Capture the cell that displays the provided text and extract its [x, y] central coordinate. 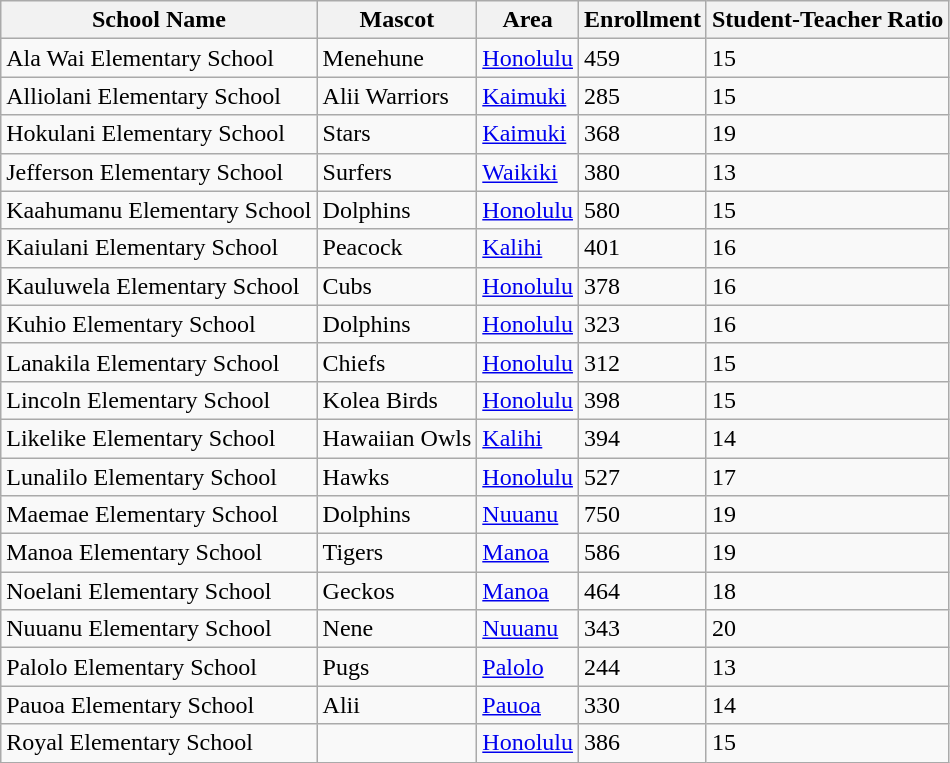
School Name [159, 20]
Ala Wai Elementary School [159, 58]
Pauoa Elementary School [159, 705]
343 [643, 629]
Noelani Elementary School [159, 591]
Alii [397, 705]
Kolea Birds [397, 400]
Kaahumanu Elementary School [159, 210]
330 [643, 705]
Menehune [397, 58]
323 [643, 324]
Area [528, 20]
20 [827, 629]
Hawks [397, 477]
Stars [397, 134]
459 [643, 58]
Peacock [397, 248]
Kauluwela Elementary School [159, 286]
398 [643, 400]
Lincoln Elementary School [159, 400]
Tigers [397, 553]
Hokulani Elementary School [159, 134]
Palolo Elementary School [159, 667]
Cubs [397, 286]
Geckos [397, 591]
Palolo [528, 667]
Alliolani Elementary School [159, 96]
378 [643, 286]
527 [643, 477]
386 [643, 743]
Kaiulani Elementary School [159, 248]
Lunalilo Elementary School [159, 477]
Lanakila Elementary School [159, 362]
Jefferson Elementary School [159, 172]
Manoa Elementary School [159, 553]
Chiefs [397, 362]
586 [643, 553]
244 [643, 667]
Alii Warriors [397, 96]
380 [643, 172]
17 [827, 477]
Student-Teacher Ratio [827, 20]
Hawaiian Owls [397, 438]
Royal Elementary School [159, 743]
401 [643, 248]
Mascot [397, 20]
Pauoa [528, 705]
Waikiki [528, 172]
312 [643, 362]
580 [643, 210]
368 [643, 134]
Kuhio Elementary School [159, 324]
Pugs [397, 667]
750 [643, 515]
Nene [397, 629]
Maemae Elementary School [159, 515]
Nuuanu Elementary School [159, 629]
285 [643, 96]
Surfers [397, 172]
464 [643, 591]
18 [827, 591]
Enrollment [643, 20]
Likelike Elementary School [159, 438]
394 [643, 438]
